For the text-containing cell, return its midpoint in [x, y] coordinate format. 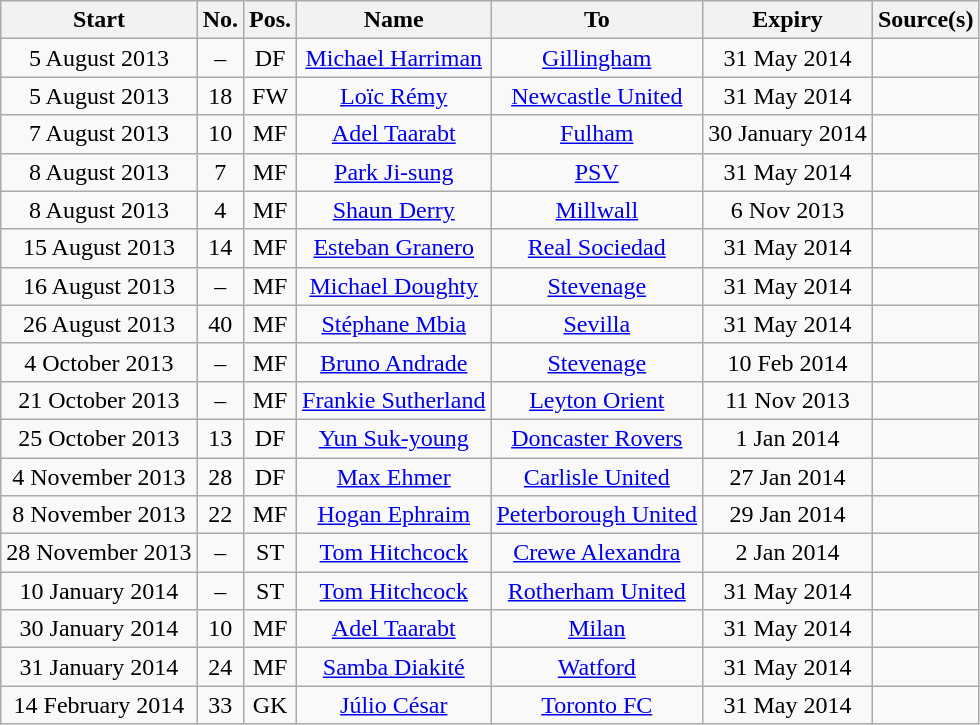
2 Jan 2014 [788, 553]
Toronto FC [597, 705]
33 [220, 705]
Bruno Andrade [394, 362]
26 August 2013 [99, 324]
Doncaster Rovers [597, 438]
40 [220, 324]
1 Jan 2014 [788, 438]
13 [220, 438]
25 October 2013 [99, 438]
Michael Doughty [394, 286]
Peterborough United [597, 515]
28 November 2013 [99, 553]
21 October 2013 [99, 400]
Sevilla [597, 324]
Frankie Sutherland [394, 400]
24 [220, 667]
27 Jan 2014 [788, 477]
Expiry [788, 20]
22 [220, 515]
Watford [597, 667]
4 November 2013 [99, 477]
Carlisle United [597, 477]
Leyton Orient [597, 400]
28 [220, 477]
No. [220, 20]
FW [270, 96]
7 August 2013 [99, 134]
10 January 2014 [99, 591]
Start [99, 20]
GK [270, 705]
Pos. [270, 20]
Michael Harriman [394, 58]
7 [220, 172]
Real Sociedad [597, 248]
Loïc Rémy [394, 96]
Hogan Ephraim [394, 515]
14 [220, 248]
PSV [597, 172]
Max Ehmer [394, 477]
Gillingham [597, 58]
31 January 2014 [99, 667]
Fulham [597, 134]
Crewe Alexandra [597, 553]
Shaun Derry [394, 210]
Millwall [597, 210]
4 [220, 210]
Esteban Granero [394, 248]
Yun Suk-young [394, 438]
16 August 2013 [99, 286]
15 August 2013 [99, 248]
Newcastle United [597, 96]
Stéphane Mbia [394, 324]
Source(s) [926, 20]
14 February 2014 [99, 705]
29 Jan 2014 [788, 515]
4 October 2013 [99, 362]
To [597, 20]
Name [394, 20]
Park Ji-sung [394, 172]
Samba Diakité [394, 667]
6 Nov 2013 [788, 210]
10 Feb 2014 [788, 362]
Rotherham United [597, 591]
Milan [597, 629]
Júlio César [394, 705]
11 Nov 2013 [788, 400]
18 [220, 96]
8 November 2013 [99, 515]
